Scan for the cell matching the given text and deliver its (X, Y) coordinate at center. 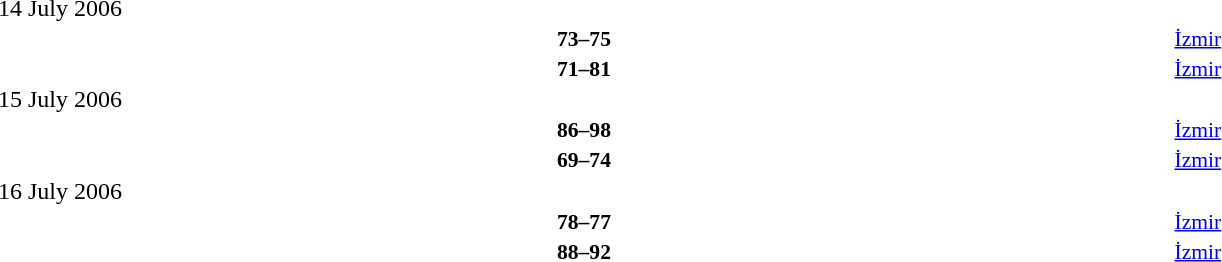
86–98 (584, 130)
73–75 (584, 38)
69–74 (584, 160)
78–77 (584, 222)
71–81 (584, 68)
